Return the (x, y) coordinate for the center point of the cell that contains the specified text.  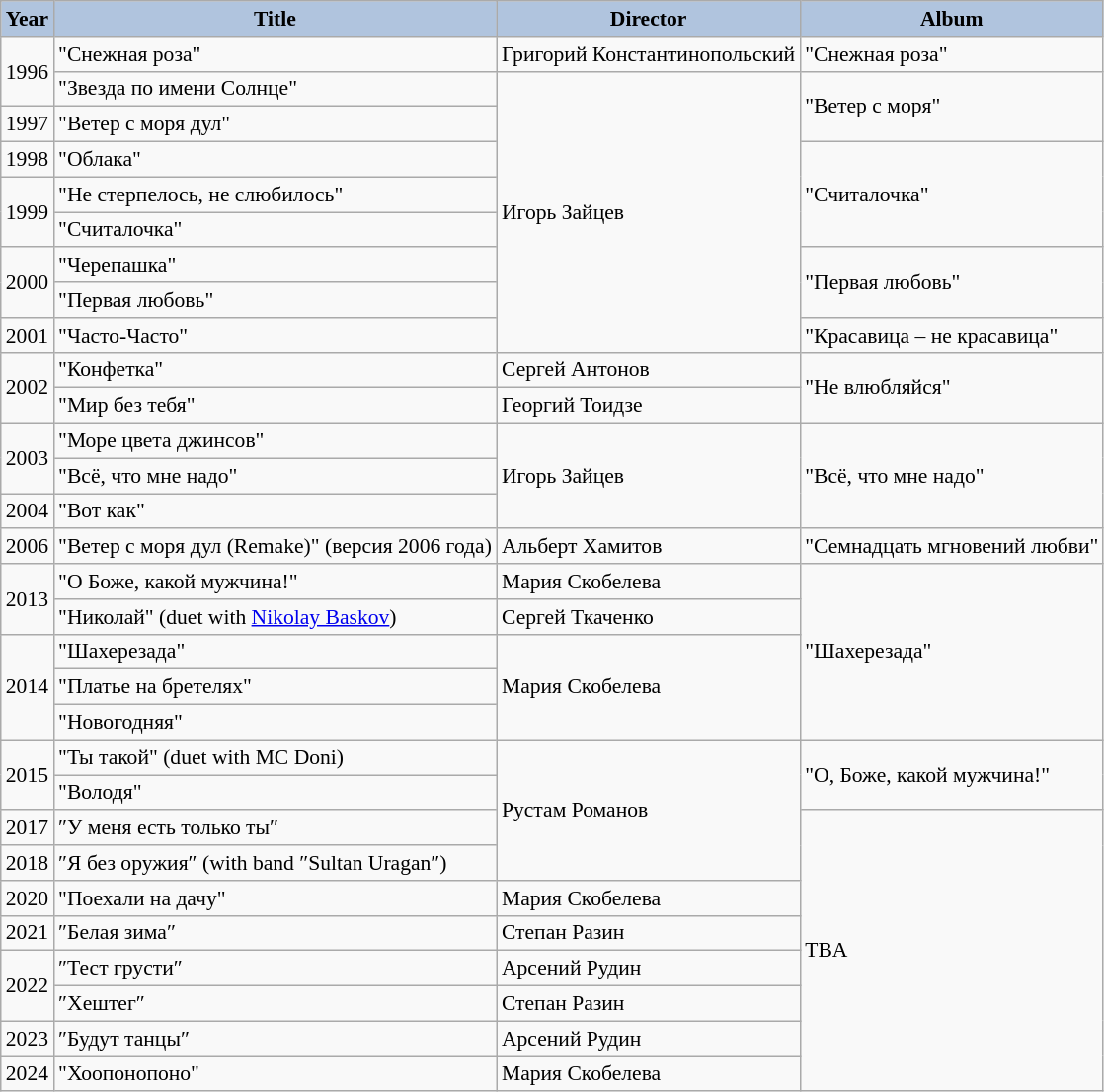
2001 (28, 336)
Director (648, 19)
Year (28, 19)
TBA (952, 952)
″У меня есть только ты″ (275, 828)
″Хештег″ (275, 1004)
″Белая зима″ (275, 933)
"Ветер с моря дул (Remake)" (версия 2006 года) (275, 547)
2024 (28, 1074)
″Я без оружия″ (with band ″Sultan Uragan″) (275, 863)
"Николай" (duet with Nikolay Baskov) (275, 617)
Album (952, 19)
2020 (28, 898)
"Вот как" (275, 511)
"Звезда по имени Солнце" (275, 89)
2006 (28, 547)
2003 (28, 458)
"Ветер с моря дул" (275, 124)
"Ветер с моря" (952, 107)
Рустам Романов (648, 810)
"О Боже, какой мужчина!" (275, 582)
"Конфетка" (275, 370)
1999 (28, 211)
2022 (28, 985)
2000 (28, 282)
"Не влюбляйся" (952, 387)
"Поехали на дачу" (275, 898)
2004 (28, 511)
"Новогодняя" (275, 723)
2014 (28, 687)
"Не стерпелось, не слюбилось" (275, 195)
2021 (28, 933)
Сергей Антонов (648, 370)
2017 (28, 828)
Григорий Константинопольский (648, 54)
2018 (28, 863)
"Черепашка" (275, 266)
"Володя" (275, 793)
"Море цвета джинсов" (275, 441)
"Платье на бретелях" (275, 687)
"Облака" (275, 160)
2002 (28, 387)
1998 (28, 160)
2023 (28, 1039)
"Ты такой" (duet with MC Doni) (275, 757)
"Хоопонопоно" (275, 1074)
2013 (28, 598)
"Мир без тебя" (275, 406)
"Красавица – не красавица" (952, 336)
1997 (28, 124)
"Семнадцать мгновений любви" (952, 547)
"О, Боже, какой мужчина!" (952, 774)
Георгий Тоидзе (648, 406)
″Будут танцы″ (275, 1039)
Сергей Ткаченко (648, 617)
2015 (28, 774)
Альберт Хамитов (648, 547)
″Тест грусти″ (275, 969)
1996 (28, 71)
Title (275, 19)
"Часто-Часто" (275, 336)
